Extract the [x, y] coordinate from the center of the cell holding the provided text.  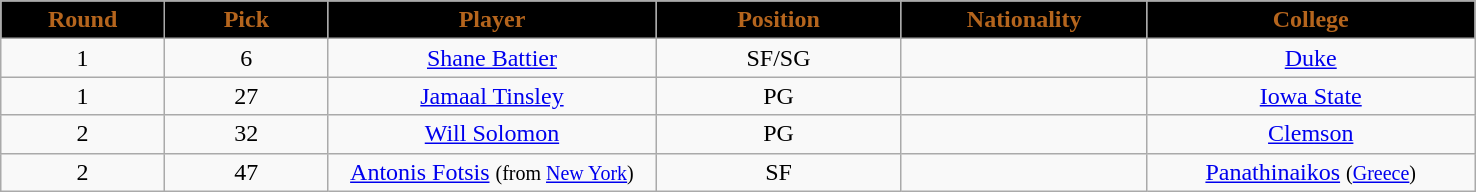
Pick [246, 20]
Nationality [1024, 20]
Antonis Fotsis (from New York) [492, 172]
32 [246, 134]
27 [246, 96]
6 [246, 58]
47 [246, 172]
Will Solomon [492, 134]
SF [779, 172]
Clemson [1311, 134]
Duke [1311, 58]
College [1311, 20]
Round [83, 20]
Player [492, 20]
SF/SG [779, 58]
Position [779, 20]
Shane Battier [492, 58]
Panathinaikos (Greece) [1311, 172]
Iowa State [1311, 96]
Jamaal Tinsley [492, 96]
